Return the (X, Y) coordinate for the center point of the cell that contains the specified text.  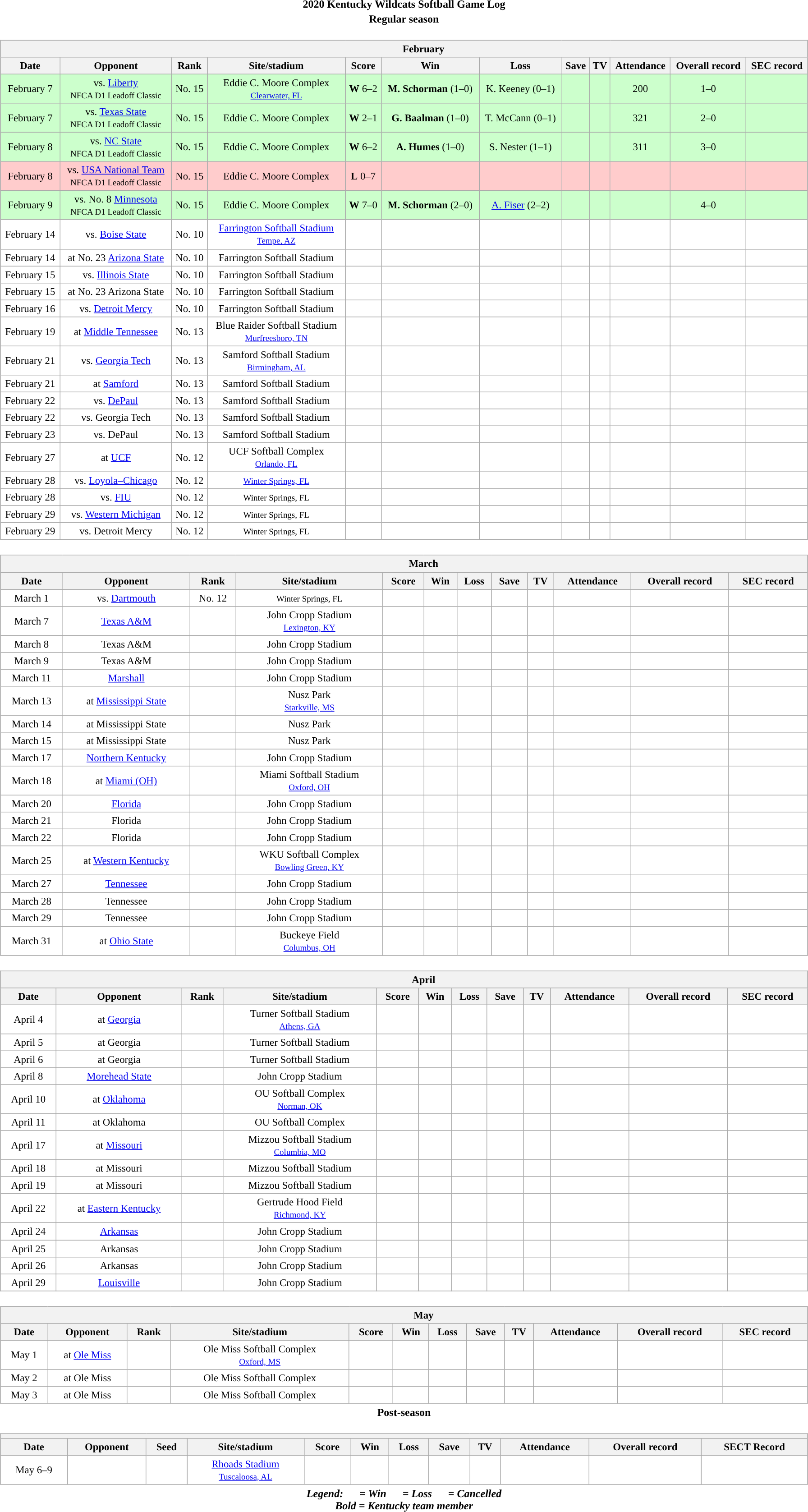
Ole Miss Softball ComplexOxford, MS (260, 1355)
Gertrude Hood FieldRichmond, KY (300, 1209)
February (404, 49)
Rhoads StadiumTuscaloosa, AL (245, 1470)
Eddie C. Moore ComplexClearwater, FL (276, 88)
M. Schorman (1–0) (430, 88)
G. Baalman (1–0) (430, 118)
March 1 (32, 598)
A. Fiser (2–2) (520, 206)
February 9 (31, 206)
vs. Illinois State (115, 275)
vs. FIU (115, 497)
Seed (167, 1447)
vs. Boise State (115, 234)
Farrington Softball StadiumTempe, AZ (276, 234)
WKU Softball ComplexBowling Green, KY (309, 860)
March 11 (32, 678)
at Eastern Kentucky (119, 1209)
vs. USA National TeamNFCA D1 Leadoff Classic (115, 176)
March 18 (32, 781)
April 11 (28, 1122)
vs. NC StateNFCA D1 Leadoff Classic (115, 147)
April 25 (28, 1249)
3–0 (708, 147)
Morehead State (119, 1076)
S. Nester (1–1) (520, 147)
March 7 (32, 620)
May 1 (24, 1355)
April 19 (28, 1186)
SECT Record (754, 1447)
321 (640, 118)
Mizzou Softball StadiumColumbia, MO (300, 1145)
February 19 (31, 331)
Northern Kentucky (126, 758)
vs. Dartmouth (126, 598)
April 17 (28, 1145)
March 22 (32, 838)
March 13 (32, 701)
April 10 (28, 1099)
Miami Softball StadiumOxford, OH (309, 781)
John Cropp StadiumLexington, KY (309, 620)
April (404, 979)
vs. No. 8 MinnesotaNFCA D1 Leadoff Classic (115, 206)
vs. Loyola–Chicago (115, 481)
March 31 (32, 941)
at Middle Tennessee (115, 331)
OU Softball ComplexNorman, OK (300, 1099)
at Miami (OH) (126, 781)
vs. Western Michigan (115, 515)
May (404, 1315)
March 9 (32, 661)
March 25 (32, 860)
March 17 (32, 758)
March 15 (32, 741)
April 18 (28, 1168)
May 6–9 (34, 1470)
at Ohio State (126, 941)
Louisville (119, 1282)
200 (640, 88)
311 (640, 147)
March 14 (32, 724)
Blue Raider Softball StadiumMurfreesboro, TN (276, 331)
T. McCann (0–1) (520, 118)
L 0–7 (363, 176)
March 28 (32, 901)
K. Keeney (0–1) (520, 88)
May 2 (24, 1378)
vs. Texas StateNFCA D1 Leadoff Classic (115, 118)
1–0 (708, 88)
at Samford (115, 384)
OU Softball Complex (300, 1122)
Nusz ParkStarkville, MS (309, 701)
March 21 (32, 821)
February 23 (31, 434)
April 29 (28, 1282)
April 8 (28, 1076)
Buckeye FieldColumbus, OH (309, 941)
April 4 (28, 1019)
UCF Softball ComplexOrlando, FL (276, 457)
W 7–0 (363, 206)
April 22 (28, 1209)
March 29 (32, 918)
Turner Softball StadiumAthens, GA (300, 1019)
2–0 (708, 118)
A. Humes (1–0) (430, 147)
Samford Softball StadiumBirmingham, AL (276, 361)
March 20 (32, 804)
4–0 (708, 206)
at UCF (115, 457)
W 2–1 (363, 118)
vs. LibertyNFCA D1 Leadoff Classic (115, 88)
February 27 (31, 457)
Marshall (126, 678)
April 5 (28, 1043)
March (404, 564)
February 16 (31, 308)
March 8 (32, 644)
April 24 (28, 1232)
April 6 (28, 1059)
April 26 (28, 1265)
at Western Kentucky (126, 860)
May 3 (24, 1395)
March 27 (32, 884)
M. Schorman (2–0) (430, 206)
